For the text-containing cell, return its midpoint in [X, Y] coordinate format. 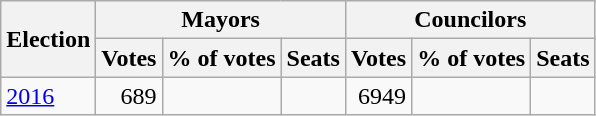
6949 [378, 96]
Councilors [470, 20]
2016 [48, 96]
Mayors [221, 20]
Election [48, 39]
689 [129, 96]
